Locate the cell with the specified text and output its [x, y] center coordinate. 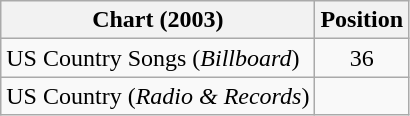
Chart (2003) [158, 20]
Position [362, 20]
US Country Songs (Billboard) [158, 58]
36 [362, 58]
US Country (Radio & Records) [158, 96]
